For the text-containing cell, return its midpoint in (X, Y) coordinate format. 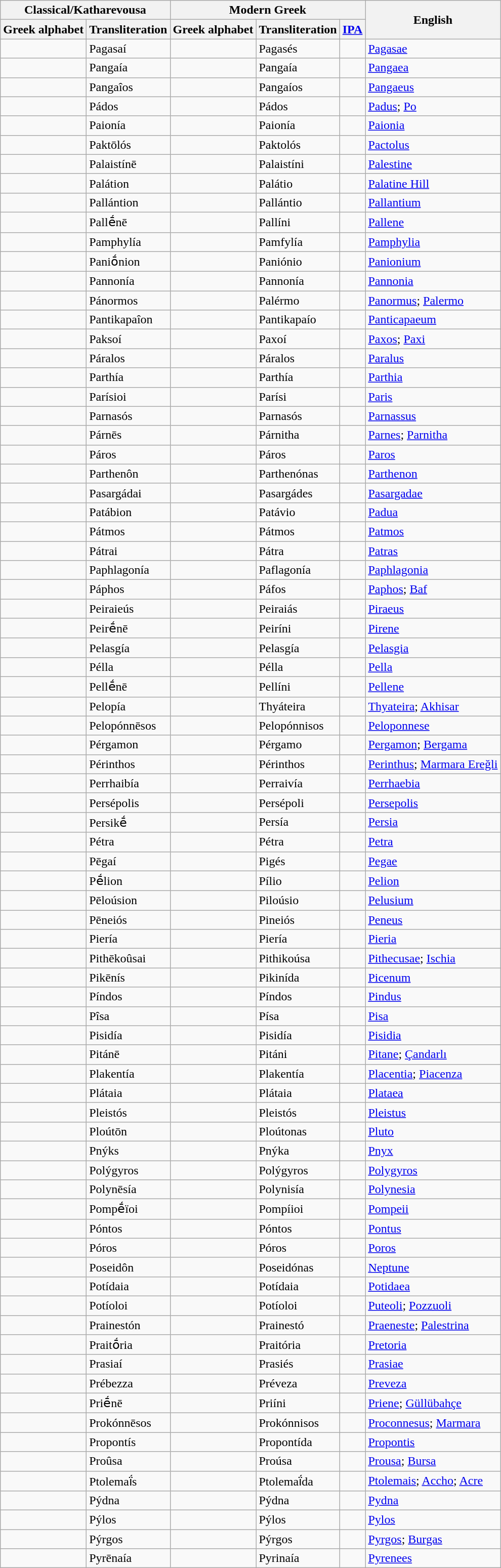
Patras (433, 551)
Parthenon (433, 474)
Parísioi (129, 397)
Thyateira; Akhisar (433, 706)
Picenum (433, 978)
Peneus (433, 920)
Pluto (433, 1131)
Praitṓria (129, 1345)
Pîsa (129, 1016)
Pelusium (433, 901)
Párnēs (129, 435)
Puteoli; Pozzuoli (433, 1305)
Paros (433, 454)
Pamphylía (129, 242)
Pelion (433, 881)
Préveza (298, 1383)
Paflagonía (298, 570)
Pellene (433, 687)
Pátrai (129, 551)
Patmos (433, 531)
Ptolemais; Accho; Acre (433, 1481)
Prébezza (129, 1383)
Paktōlós (129, 145)
Perrhaibía (129, 783)
Paniṓnion (129, 262)
Pílio (298, 881)
Pagasés (298, 49)
Pantikapaío (298, 320)
Paktolós (298, 145)
Pikinída (298, 978)
Pnýks (129, 1151)
Pyrēnaía (129, 1558)
Pangaíos (298, 87)
Palátion (129, 183)
Parthenôn (129, 474)
Páfos (298, 589)
Propontída (298, 1442)
Priíni (298, 1403)
Pasargádai (129, 493)
Preveza (433, 1383)
Pompeii (433, 1209)
Prasiés (298, 1364)
Pallene (433, 222)
Pellḗnē (129, 687)
Pérgamon (129, 745)
Pantikapaîon (129, 320)
Pergamon; Bergama (433, 745)
IPA (352, 29)
Pḗlion (129, 881)
Prousa; Bursa (433, 1461)
Patábion (129, 512)
Persepolis (433, 802)
Modern Greek (268, 10)
Pangaea (433, 68)
Páphos (129, 589)
Panticapaeum (433, 320)
Pegae (433, 861)
Pigés (298, 861)
Prokónnēsos (129, 1423)
Palaistínē (129, 164)
Pannonia (433, 281)
Praitória (298, 1345)
Persía (298, 822)
Paxoí (298, 339)
Palérmo (298, 301)
Propontís (129, 1442)
Peloponnese (433, 726)
Pitánē (129, 1054)
Pagasaí (129, 49)
Pactolus (433, 145)
Padua (433, 512)
Praeneste; Palestrina (433, 1325)
Poseidónas (298, 1267)
Pérgamo (298, 745)
Polynēsía (129, 1190)
Pallántio (298, 202)
Potidaea (433, 1286)
Perinthus; Marmara Ereğli (433, 764)
Paphlagonia (433, 570)
Pirene (433, 628)
Paralus (433, 358)
Pagasae (433, 49)
Parthia (433, 377)
Peirḗnē (129, 628)
Paphos; Baf (433, 589)
Písa (298, 1016)
Propontis (433, 1442)
Prokónnisos (298, 1423)
English (433, 20)
Placentia; Piacenza (433, 1074)
Pontus (433, 1228)
Pydna (433, 1501)
Pnýka (298, 1151)
Pamfylía (298, 242)
Priene; Güllübahçe (433, 1403)
Petra (433, 842)
Pēloúsion (129, 901)
Pitane; Çandarlı (433, 1054)
Pátra (298, 551)
Parthenónas (298, 474)
Pyrenees (433, 1558)
Pieria (433, 939)
Pasargádes (298, 493)
Pēgaí (129, 861)
Pellíni (298, 687)
Patávio (298, 512)
Paphlagonía (129, 570)
Pallantium (433, 202)
Pithikoúsa (298, 958)
Pelopónnēsos (129, 726)
Peiraiás (298, 609)
Párnitha (298, 435)
Proúsa (298, 1461)
Persia (433, 822)
Poros (433, 1248)
Pineiós (298, 920)
Persépolis (129, 802)
Peiraieús (129, 609)
Persikḗ (129, 822)
Pretoria (433, 1345)
Paionia (433, 125)
Polynesia (433, 1190)
Pangaîos (129, 87)
Ptolemaḯda (298, 1481)
Panormus; Palermo (433, 301)
Pisidia (433, 1035)
Perrhaebia (433, 783)
Pithēkoûsai (129, 958)
Persépoli (298, 802)
Pasargadae (433, 493)
Peiríni (298, 628)
Palátio (298, 183)
Pnyx (433, 1151)
Pompḗïoi (129, 1209)
Ploútōn (129, 1131)
Pikēnís (129, 978)
Proconnesus; Marmara (433, 1423)
Palestine (433, 164)
Prainestó (298, 1325)
Paris (433, 397)
Pangaeus (433, 87)
Pallántion (129, 202)
Parísi (298, 397)
Pelasgia (433, 648)
Pallḗnē (129, 222)
Plataea (433, 1093)
Polynisía (298, 1190)
Pelopónnisos (298, 726)
Palaistíni (298, 164)
Poseidôn (129, 1267)
Piraeus (433, 609)
Prasiaí (129, 1364)
Paksoí (129, 339)
Panionium (433, 262)
Pánormos (129, 301)
Paxos; Paxi (433, 339)
Pallíni (298, 222)
Pyrinaía (298, 1558)
Parnassus (433, 416)
Priḗnē (129, 1403)
Pitáni (298, 1054)
Polygyros (433, 1170)
Pylos (433, 1520)
Thyáteira (298, 706)
Pindus (433, 997)
Pelopía (129, 706)
Ploútonas (298, 1131)
Proûsa (129, 1461)
Pyrgos; Burgas (433, 1539)
Pella (433, 667)
Prainestón (129, 1325)
Pleistus (433, 1112)
Piloúsio (298, 901)
Pompíioi (298, 1209)
Padus; Po (433, 106)
Perraivía (298, 783)
Pamphylia (433, 242)
Palatine Hill (433, 183)
Prasiae (433, 1364)
Ptolemaḯs (129, 1481)
Pēneiós (129, 920)
Neptune (433, 1267)
Paniónio (298, 262)
Pisa (433, 1016)
Pithecusae; Ischia (433, 958)
Classical/Katharevousa (85, 10)
Parnes; Parnitha (433, 435)
